Identify which cell holds the provided text, then report its (X, Y) central coordinate. 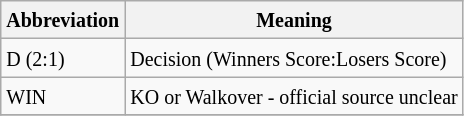
Meaning (294, 20)
WIN (63, 96)
KO or Walkover - official source unclear (294, 96)
D (2:1) (63, 58)
Decision (Winners Score:Losers Score) (294, 58)
Abbreviation (63, 20)
